Determine the (x, y) coordinate at the center of the cell enclosing the given text.  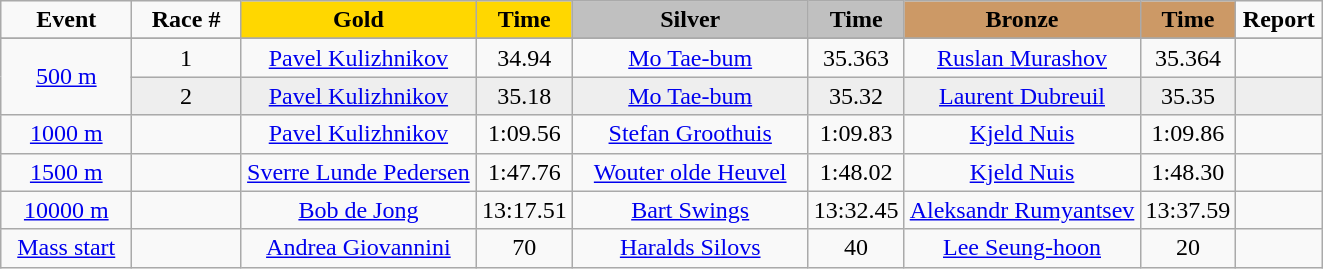
Wouter olde Heuvel (690, 172)
Silver (690, 20)
35.363 (856, 58)
2 (186, 96)
1:09.83 (856, 134)
35.18 (524, 96)
1 (186, 58)
10000 m (66, 210)
Haralds Silovs (690, 248)
Andrea Giovannini (358, 248)
1:48.02 (856, 172)
20 (1188, 248)
Bob de Jong (358, 210)
Stefan Groothuis (690, 134)
35.35 (1188, 96)
35.32 (856, 96)
Ruslan Murashov (1022, 58)
Aleksandr Rumyantsev (1022, 210)
1000 m (66, 134)
Gold (358, 20)
13:37.59 (1188, 210)
1500 m (66, 172)
Event (66, 20)
1:48.30 (1188, 172)
13:32.45 (856, 210)
Sverre Lunde Pedersen (358, 172)
Bart Swings (690, 210)
35.364 (1188, 58)
Lee Seung-hoon (1022, 248)
1:09.86 (1188, 134)
Report (1279, 20)
40 (856, 248)
500 m (66, 77)
Race # (186, 20)
1:47.76 (524, 172)
34.94 (524, 58)
13:17.51 (524, 210)
Mass start (66, 248)
Laurent Dubreuil (1022, 96)
70 (524, 248)
1:09.56 (524, 134)
Bronze (1022, 20)
